Detect which cell encompasses the target text, then output its [X, Y] center coordinate. 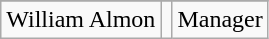
Manager [220, 20]
William Almon [81, 20]
